Identify which cell holds the provided text, then report its (X, Y) central coordinate. 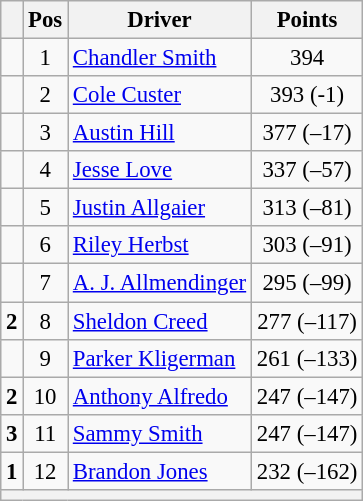
Riley Herbst (160, 245)
295 (–99) (306, 283)
337 (–57) (306, 170)
313 (–81) (306, 208)
Sammy Smith (160, 433)
232 (–162) (306, 471)
Parker Kligerman (160, 358)
Chandler Smith (160, 58)
277 (–117) (306, 321)
377 (–17) (306, 133)
394 (306, 58)
11 (46, 433)
303 (–91) (306, 245)
7 (46, 283)
8 (46, 321)
393 (-1) (306, 95)
9 (46, 358)
12 (46, 471)
10 (46, 396)
Justin Allgaier (160, 208)
6 (46, 245)
Points (306, 20)
5 (46, 208)
Jesse Love (160, 170)
Austin Hill (160, 133)
261 (–133) (306, 358)
Brandon Jones (160, 471)
Anthony Alfredo (160, 396)
Sheldon Creed (160, 321)
Pos (46, 20)
Cole Custer (160, 95)
Driver (160, 20)
4 (46, 170)
A. J. Allmendinger (160, 283)
